Output the [X, Y] coordinate of the center of the cell containing the given text.  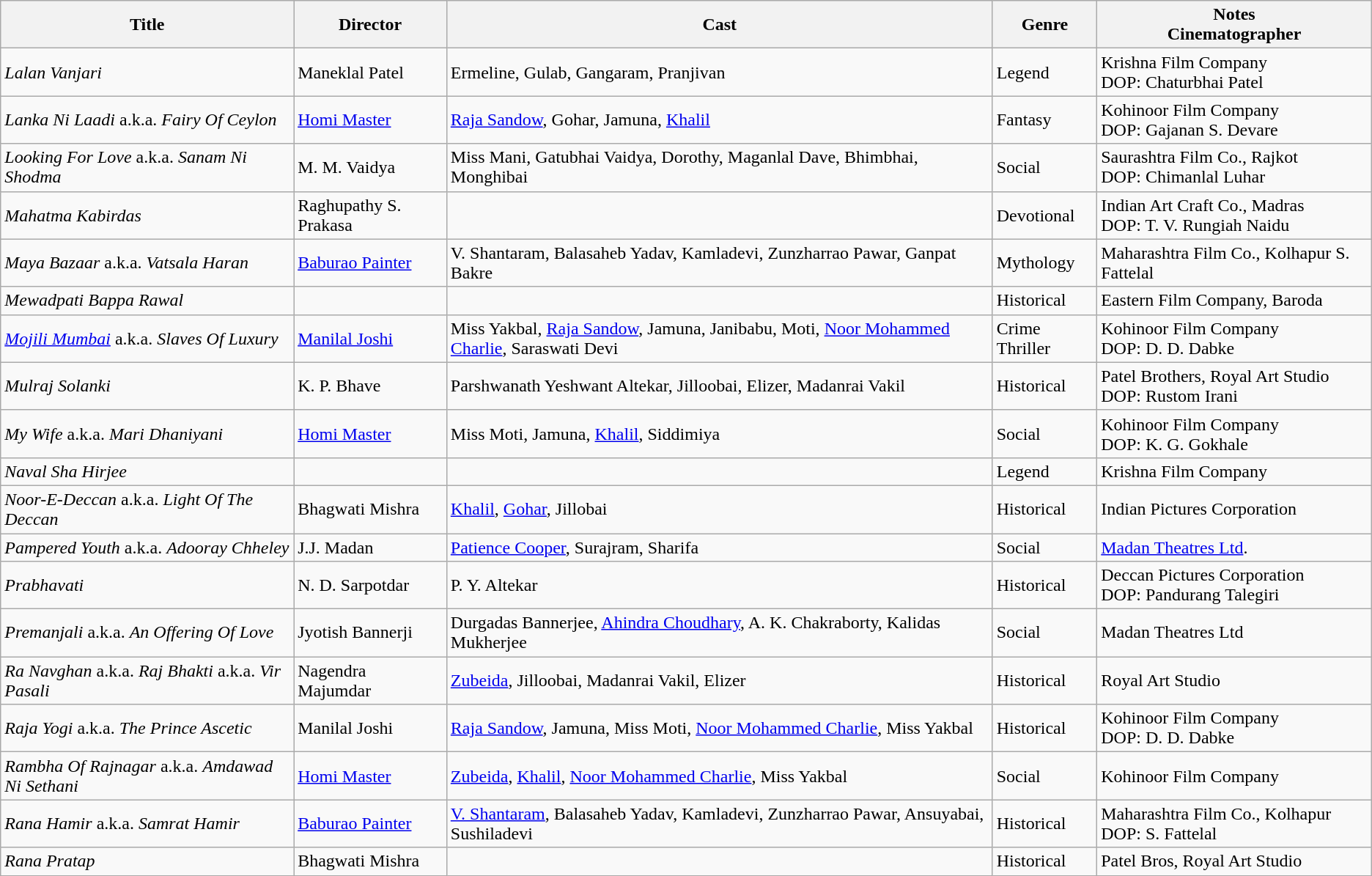
Miss Yakbal, Raja Sandow, Jamuna, Janibabu, Moti, Noor Mohammed Charlie, Saraswati Devi [720, 339]
Miss Moti, Jamuna, Khalil, Siddimiya [720, 434]
N. D. Sarpotdar [371, 585]
Mojili Mumbai a.k.a. Slaves Of Luxury [147, 339]
Patel Brothers, Royal Art StudioDOP: Rustom Irani [1234, 386]
V. Shantaram, Balasaheb Yadav, Kamladevi, Zunzharrao Pawar, Ganpat Bakre [720, 262]
Genre [1045, 25]
Patel Bros, Royal Art Studio [1234, 861]
Madan Theatres Ltd. [1234, 548]
Madan Theatres Ltd [1234, 633]
P. Y. Altekar [720, 585]
Fantasy [1045, 120]
Noor-E-Deccan a.k.a. Light Of The Deccan [147, 509]
Deccan Pictures CorporationDOP: Pandurang Talegiri [1234, 585]
Eastern Film Company, Baroda [1234, 301]
Raghupathy S. Prakasa [371, 216]
Kohinoor Film CompanyDOP: K. G. Gokhale [1234, 434]
Raja Yogi a.k.a. The Prince Ascetic [147, 729]
Lanka Ni Laadi a.k.a. Fairy Of Ceylon [147, 120]
Nagendra Majumdar [371, 680]
Saurashtra Film Co., RajkotDOP: Chimanlal Luhar [1234, 167]
Maharashtra Film Co., Kolhapur S. Fattelal [1234, 262]
V. Shantaram, Balasaheb Yadav, Kamladevi, Zunzharrao Pawar, Ansuyabai, Sushiladevi [720, 824]
Looking For Love a.k.a. Sanam Ni Shodma [147, 167]
Naval Sha Hirjee [147, 471]
Ermeline, Gulab, Gangaram, Pranjivan [720, 72]
Parshwanath Yeshwant Altekar, Jilloobai, Elizer, Madanrai Vakil [720, 386]
Mewadpati Bappa Rawal [147, 301]
Maneklal Patel [371, 72]
Raja Sandow, Jamuna, Miss Moti, Noor Mohammed Charlie, Miss Yakbal [720, 729]
Cast [720, 25]
Khalil, Gohar, Jillobai [720, 509]
Rana Pratap [147, 861]
Premanjali a.k.a. An Offering Of Love [147, 633]
Director [371, 25]
Crime Thriller [1045, 339]
Mythology [1045, 262]
Maharashtra Film Co., KolhapurDOP: S. Fattelal [1234, 824]
NotesCinematographer [1234, 25]
Kohinoor Film Company [1234, 776]
Indian Art Craft Co., MadrasDOP: T. V. Rungiah Naidu [1234, 216]
Royal Art Studio [1234, 680]
Ra Navghan a.k.a. Raj Bhakti a.k.a. Vir Pasali [147, 680]
Zubeida, Khalil, Noor Mohammed Charlie, Miss Yakbal [720, 776]
K. P. Bhave [371, 386]
Krishna Film Company [1234, 471]
Raja Sandow, Gohar, Jamuna, Khalil [720, 120]
Indian Pictures Corporation [1234, 509]
Patience Cooper, Surajram, Sharifa [720, 548]
Mahatma Kabirdas [147, 216]
J.J. Madan [371, 548]
Zubeida, Jilloobai, Madanrai Vakil, Elizer [720, 680]
Durgadas Bannerjee, Ahindra Choudhary, A. K. Chakraborty, Kalidas Mukherjee [720, 633]
Devotional [1045, 216]
Lalan Vanjari [147, 72]
Miss Mani, Gatubhai Vaidya, Dorothy, Maganlal Dave, Bhimbhai, Monghibai [720, 167]
Mulraj Solanki [147, 386]
Title [147, 25]
Rana Hamir a.k.a. Samrat Hamir [147, 824]
Kohinoor Film CompanyDOP: Gajanan S. Devare [1234, 120]
Jyotish Bannerji [371, 633]
My Wife a.k.a. Mari Dhaniyani [147, 434]
M. M. Vaidya [371, 167]
Rambha Of Rajnagar a.k.a. Amdawad Ni Sethani [147, 776]
Prabhavati [147, 585]
Krishna Film CompanyDOP: Chaturbhai Patel [1234, 72]
Pampered Youth a.k.a. Adooray Chheley [147, 548]
Maya Bazaar a.k.a. Vatsala Haran [147, 262]
